Return the (x, y) coordinate for the center point of the cell that contains the specified text.  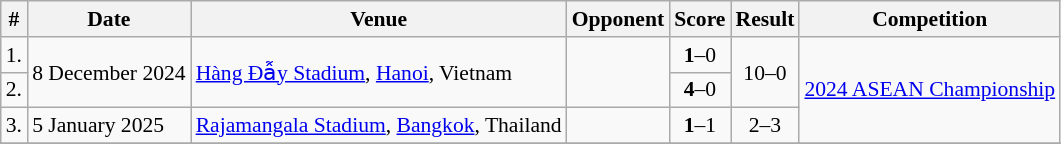
Score (700, 19)
5 January 2025 (109, 126)
2. (14, 90)
# (14, 19)
Date (109, 19)
Hàng Đẫy Stadium, Hanoi, Vietnam (379, 72)
Rajamangala Stadium, Bangkok, Thailand (379, 126)
Venue (379, 19)
4–0 (700, 90)
Competition (930, 19)
2024 ASEAN Championship (930, 90)
1–0 (700, 55)
8 December 2024 (109, 72)
10–0 (764, 72)
2–3 (764, 126)
3. (14, 126)
Opponent (618, 19)
1. (14, 55)
Result (764, 19)
1–1 (700, 126)
